Provide the (X, Y) coordinate of the cell's center where the given text is located.  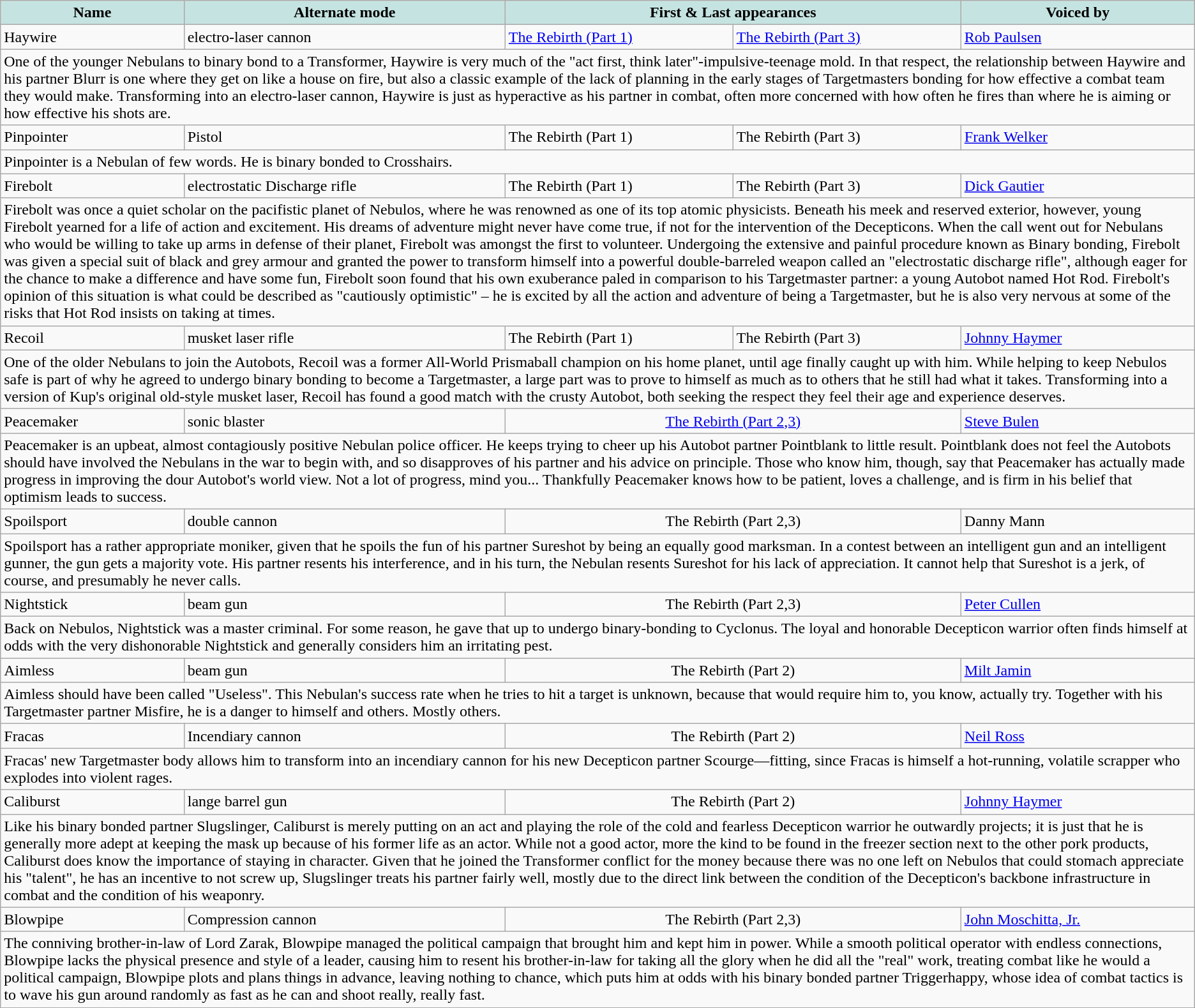
electrostatic Discharge rifle (345, 186)
Pistol (345, 137)
Fracas (92, 736)
Steve Bulen (1078, 421)
First & Last appearances (733, 13)
Alternate mode (345, 13)
John Moschitta, Jr. (1078, 919)
Haywire (92, 37)
Neil Ross (1078, 736)
Peter Cullen (1078, 605)
double cannon (345, 521)
Caliburst (92, 802)
Nightstick (92, 605)
lange barrel gun (345, 802)
Pinpointer (92, 137)
Voiced by (1078, 13)
Firebolt (92, 186)
Frank Welker (1078, 137)
Dick Gautier (1078, 186)
sonic blaster (345, 421)
Rob Paulsen (1078, 37)
Compression cannon (345, 919)
Peacemaker (92, 421)
Danny Mann (1078, 521)
electro-laser cannon (345, 37)
Incendiary cannon (345, 736)
Name (92, 13)
musket laser rifle (345, 338)
Pinpointer is a Nebulan of few words. He is binary bonded to Crosshairs. (597, 162)
Milt Jamin (1078, 670)
Aimless (92, 670)
Recoil (92, 338)
Spoilsport (92, 521)
Blowpipe (92, 919)
